Scan for the cell matching the given text and deliver its [X, Y] coordinate at center. 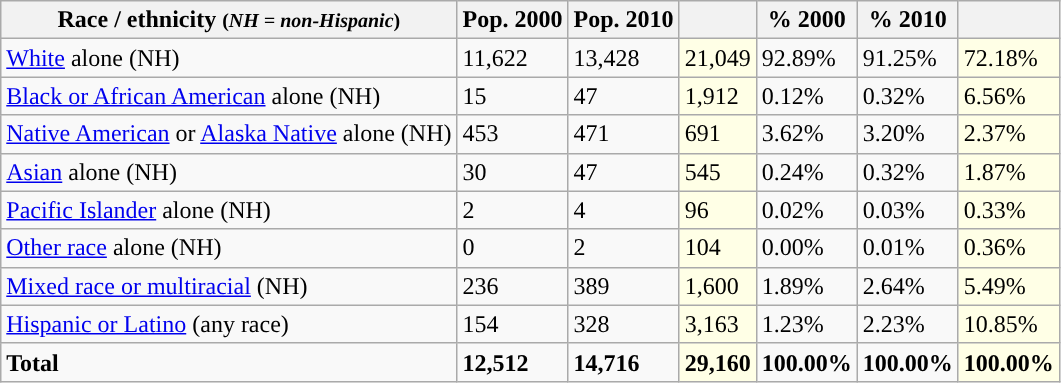
Pacific Islander alone (NH) [229, 210]
30 [512, 172]
1,600 [718, 286]
0.33% [1008, 210]
14,716 [624, 362]
545 [718, 172]
104 [718, 248]
3.62% [806, 134]
6.56% [1008, 96]
91.25% [908, 58]
White alone (NH) [229, 58]
0.00% [806, 248]
Other race alone (NH) [229, 248]
Asian alone (NH) [229, 172]
154 [512, 324]
1.23% [806, 324]
328 [624, 324]
15 [512, 96]
1.87% [1008, 172]
1.89% [806, 286]
Hispanic or Latino (any race) [229, 324]
13,428 [624, 58]
1,912 [718, 96]
29,160 [718, 362]
Native American or Alaska Native alone (NH) [229, 134]
2.64% [908, 286]
Total [229, 362]
691 [718, 134]
453 [512, 134]
Black or African American alone (NH) [229, 96]
0.24% [806, 172]
0.12% [806, 96]
% 2000 [806, 20]
Race / ethnicity (NH = non-Hispanic) [229, 20]
21,049 [718, 58]
471 [624, 134]
0.02% [806, 210]
2.37% [1008, 134]
4 [624, 210]
72.18% [1008, 58]
3.20% [908, 134]
Pop. 2010 [624, 20]
Mixed race or multiracial (NH) [229, 286]
3,163 [718, 324]
96 [718, 210]
2.23% [908, 324]
0.36% [1008, 248]
11,622 [512, 58]
0.03% [908, 210]
12,512 [512, 362]
236 [512, 286]
10.85% [1008, 324]
5.49% [1008, 286]
389 [624, 286]
92.89% [806, 58]
0.01% [908, 248]
0 [512, 248]
% 2010 [908, 20]
Pop. 2000 [512, 20]
